Search for the cell housing the specified text and yield its (x, y) center coordinate. 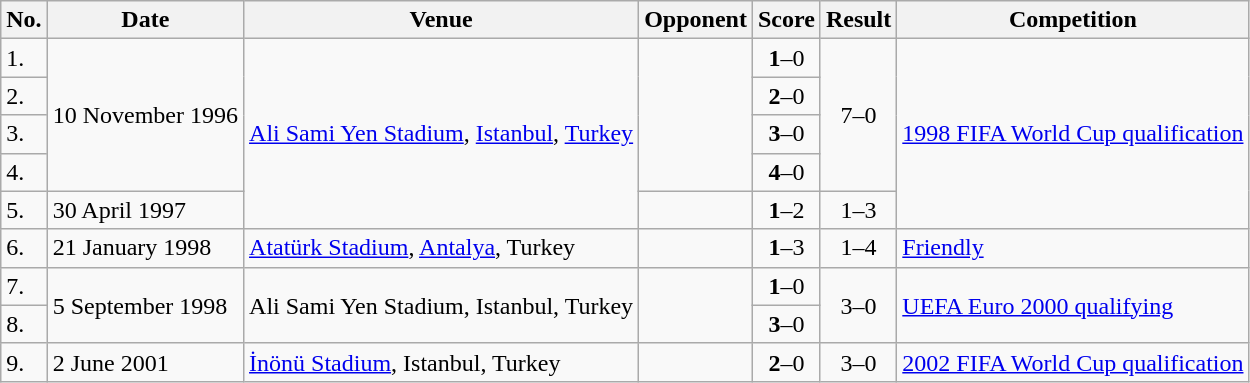
2002 FIFA World Cup qualification (1073, 362)
6. (24, 248)
Date (145, 20)
Competition (1073, 20)
30 April 1997 (145, 210)
5. (24, 210)
7–0 (858, 115)
Result (858, 20)
1. (24, 58)
No. (24, 20)
2 June 2001 (145, 362)
9. (24, 362)
İnönü Stadium, Istanbul, Turkey (442, 362)
10 November 1996 (145, 115)
1–2 (786, 210)
21 January 1998 (145, 248)
Venue (442, 20)
Friendly (1073, 248)
1998 FIFA World Cup qualification (1073, 134)
8. (24, 324)
UEFA Euro 2000 qualifying (1073, 305)
4. (24, 172)
7. (24, 286)
Score (786, 20)
2. (24, 96)
1–4 (858, 248)
3. (24, 134)
Atatürk Stadium, Antalya, Turkey (442, 248)
Opponent (696, 20)
5 September 1998 (145, 305)
4–0 (786, 172)
